Extract the (x, y) coordinate from the center of the cell holding the provided text.  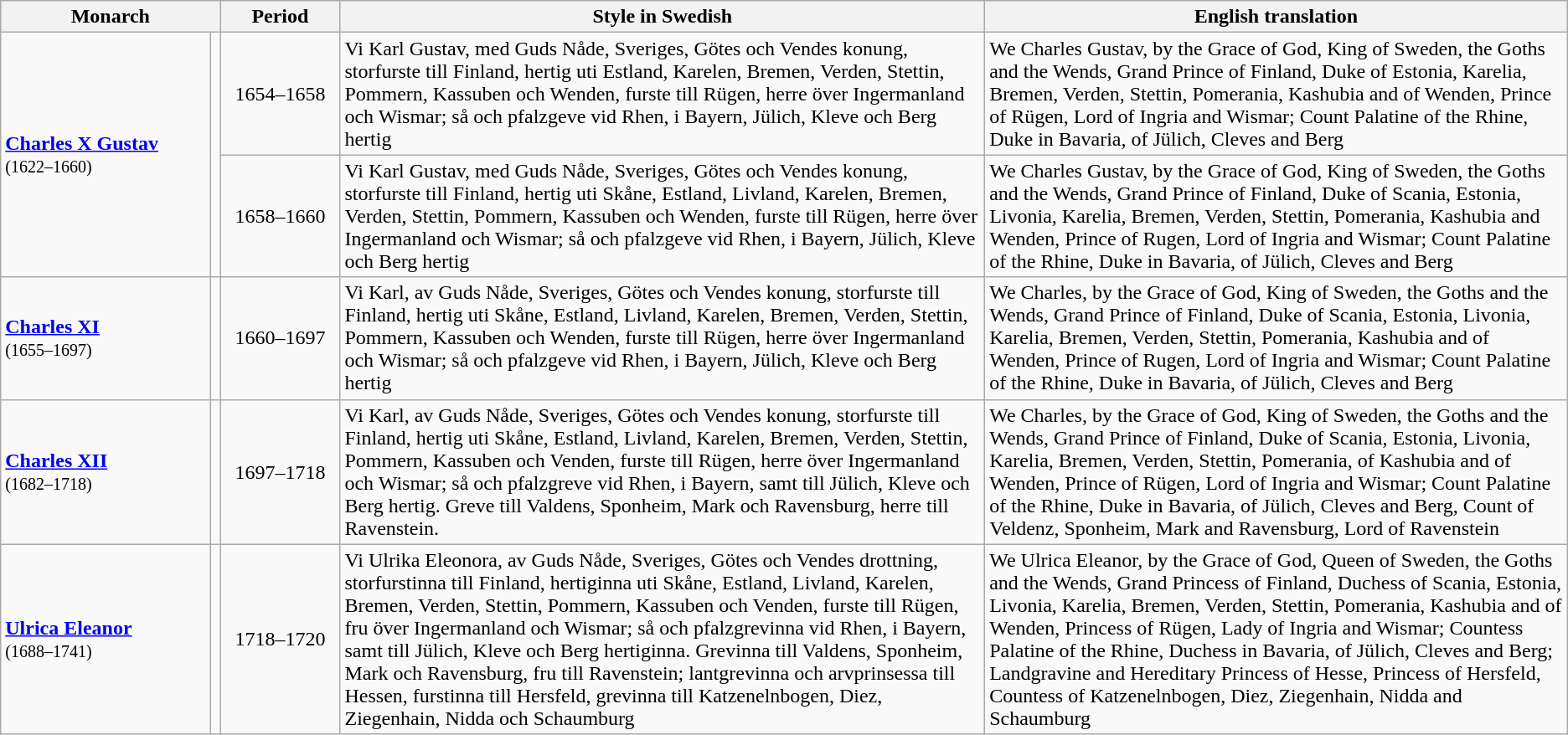
Charles X Gustav(1622–1660) (106, 155)
Ulrica Eleanor(1688–1741) (106, 640)
1658–1660 (280, 216)
1697–1718 (280, 472)
1660–1697 (280, 338)
Style in Swedish (663, 17)
Monarch (111, 17)
Charles XI(1655–1697) (106, 338)
English translation (1277, 17)
1718–1720 (280, 640)
Charles XII(1682–1718) (106, 472)
1654–1658 (280, 94)
Period (280, 17)
